Extract the (x, y) coordinate from the center of the cell holding the provided text.  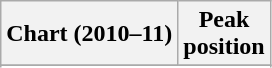
Peakposition (224, 34)
Chart (2010–11) (90, 34)
